Output the [x, y] coordinate of the center of the cell containing the given text.  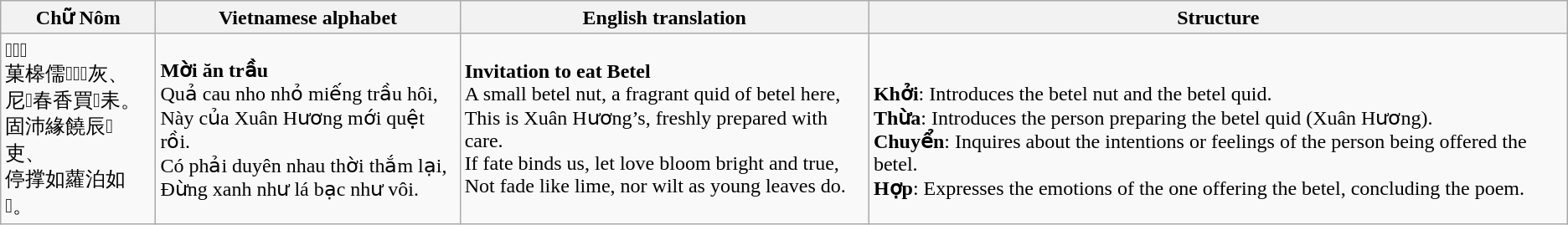
English translation [664, 18]
Chữ Nôm [79, 18]
𠶆咹𦺓菓槔儒𡮈𠰘𦺓灰、尼𧵑春香買𪭱耒。固沛緣饒辰𧺀吏、停撑如蘿泊如𪿙。 [79, 129]
Mời ăn trầuQuả cau nho nhỏ miếng trầu hôi,Này của Xuân Hương mới quệt rồi.Có phải duyên nhau thời thắm lại,Đừng xanh như lá bạc như vôi. [308, 129]
Structure [1218, 18]
Vietnamese alphabet [308, 18]
